Output the (X, Y) coordinate of the center of the cell containing the given text.  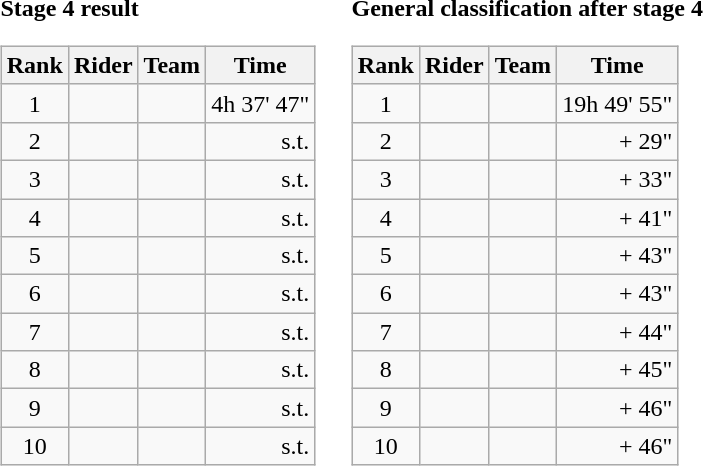
+ 33" (618, 179)
+ 29" (618, 141)
+ 41" (618, 217)
4h 37' 47" (260, 103)
19h 49' 55" (618, 103)
+ 45" (618, 370)
+ 44" (618, 332)
